Locate the cell with the specified text and output its [x, y] center coordinate. 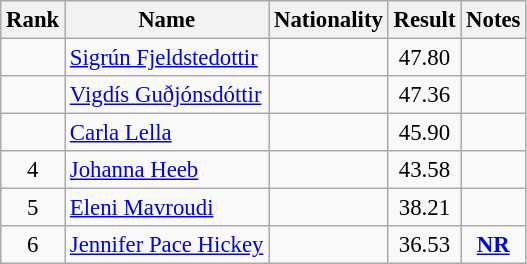
47.36 [424, 95]
36.53 [424, 245]
5 [33, 208]
Jennifer Pace Hickey [167, 245]
Sigrún Fjeldstedottir [167, 58]
47.80 [424, 58]
Eleni Mavroudi [167, 208]
Notes [494, 20]
NR [494, 245]
45.90 [424, 133]
Result [424, 20]
43.58 [424, 170]
38.21 [424, 208]
Johanna Heeb [167, 170]
4 [33, 170]
Vigdís Guðjónsdóttir [167, 95]
Carla Lella [167, 133]
6 [33, 245]
Nationality [328, 20]
Name [167, 20]
Rank [33, 20]
